From the cell containing the given text, extract its center point as (x, y) coordinate. 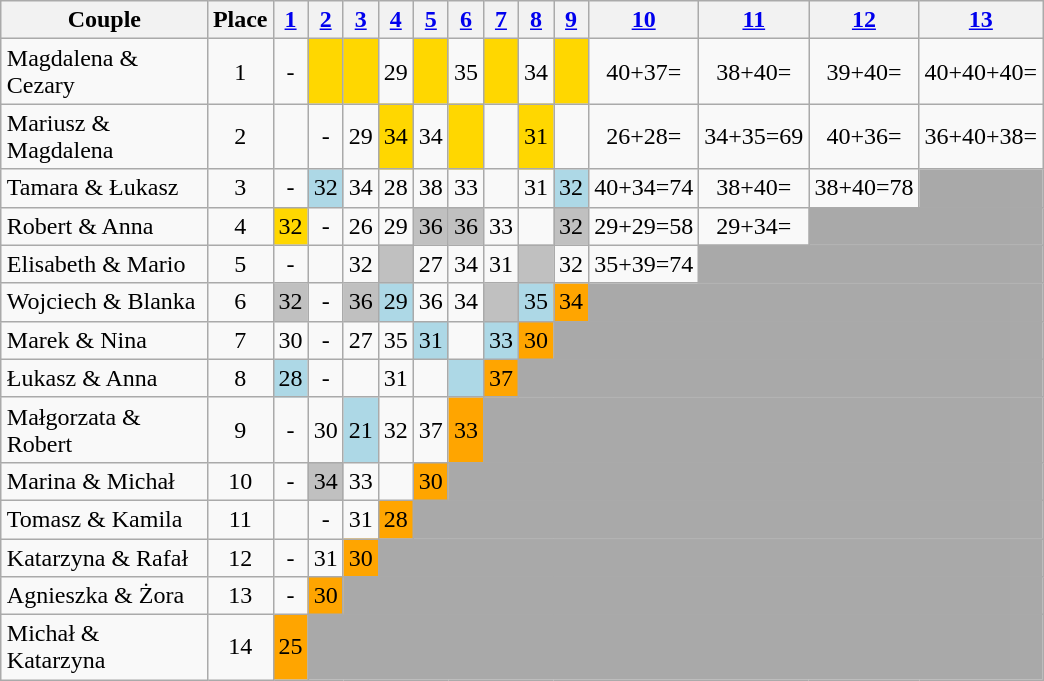
Place (240, 20)
26 (360, 226)
Małgorzata & Robert (104, 430)
29+29=58 (644, 226)
39+40= (864, 72)
25 (290, 648)
14 (240, 648)
Couple (104, 20)
Agnieszka & Żora (104, 596)
36+40+38= (981, 136)
Tamara & Łukasz (104, 188)
40+34=74 (644, 188)
Łukasz & Anna (104, 378)
26+28= (644, 136)
40+37= (644, 72)
Mariusz & Magdalena (104, 136)
34+35=69 (754, 136)
35+39=74 (644, 264)
38+40=78 (864, 188)
Tomasz & Kamila (104, 519)
21 (360, 430)
Marina & Michał (104, 481)
38 (430, 188)
29+34= (754, 226)
Marek & Nina (104, 340)
Elisabeth & Mario (104, 264)
Magdalena & Cezary (104, 72)
Katarzyna & Rafał (104, 557)
Wojciech & Blanka (104, 302)
Robert & Anna (104, 226)
40+40+40= (981, 72)
Michał & Katarzyna (104, 648)
40+36= (864, 136)
